Search for the cell housing the specified text and yield its [X, Y] center coordinate. 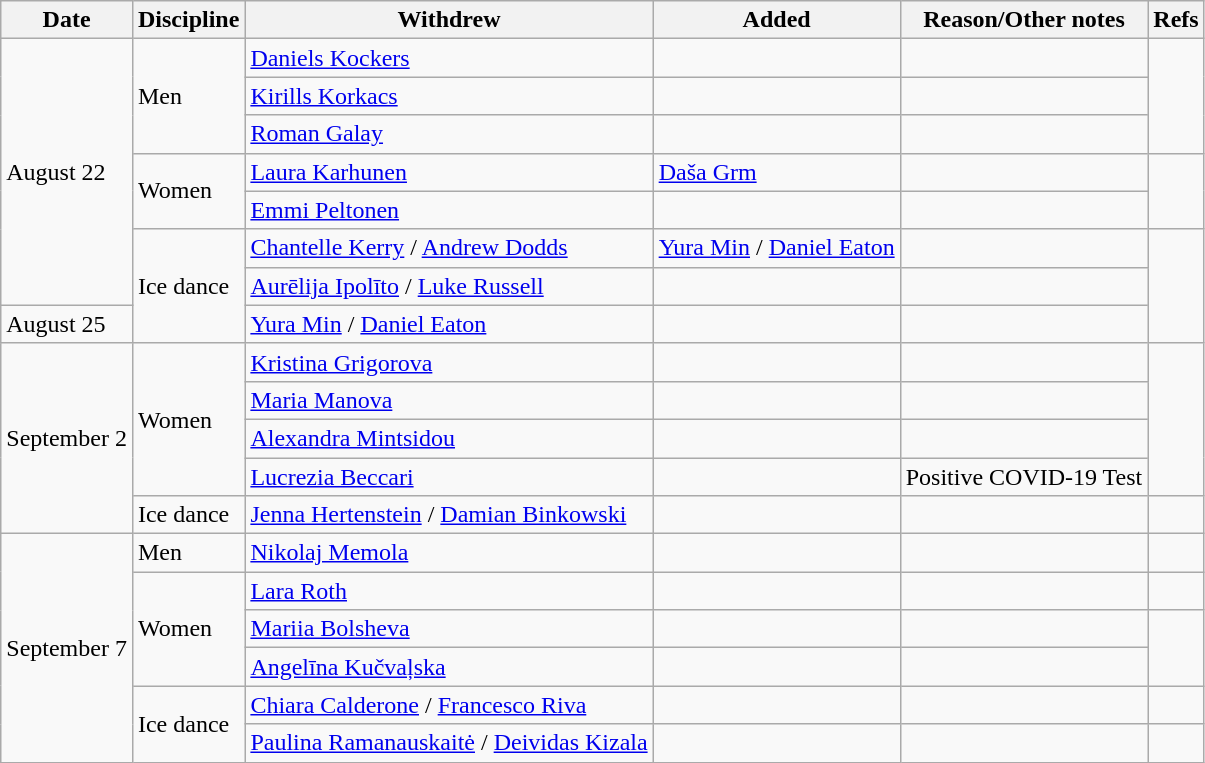
Mariia Bolsheva [449, 629]
Alexandra Mintsidou [449, 438]
Chiara Calderone / Francesco Riva [449, 705]
Added [776, 20]
Positive COVID-19 Test [1024, 477]
Jenna Hertenstein / Damian Binkowski [449, 515]
Reason/Other notes [1024, 20]
Withdrew [449, 20]
September 2 [67, 438]
Refs [1176, 20]
September 7 [67, 648]
August 22 [67, 172]
Aurēlija Ipolīto / Luke Russell [449, 286]
Kristina Grigorova [449, 362]
Daniels Kockers [449, 58]
Laura Karhunen [449, 172]
Chantelle Kerry / Andrew Dodds [449, 248]
Nikolaj Memola [449, 553]
Lara Roth [449, 591]
Date [67, 20]
Lucrezia Beccari [449, 477]
Maria Manova [449, 400]
Daša Grm [776, 172]
Angelīna Kučvaļska [449, 667]
Kirills Korkacs [449, 96]
August 25 [67, 324]
Emmi Peltonen [449, 210]
Discipline [188, 20]
Paulina Ramanauskaitė / Deividas Kizala [449, 743]
Roman Galay [449, 134]
